Pinpoint the cell where the given text exists, returning its (x, y) midpoint coordinate. 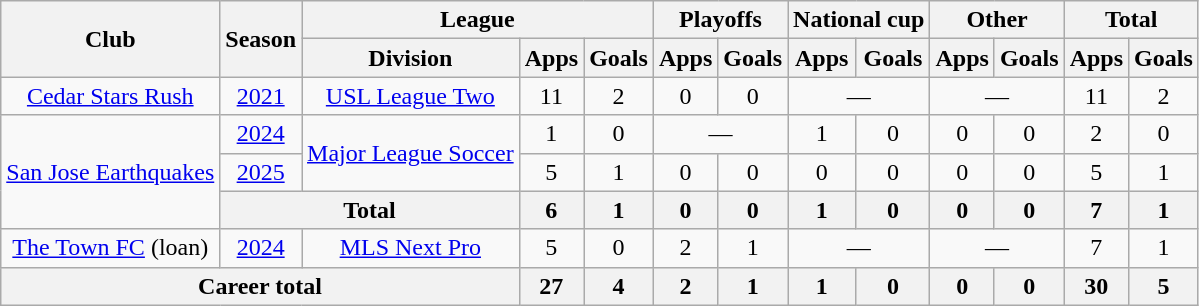
Division (411, 58)
Club (110, 39)
MLS Next Pro (411, 248)
Other (997, 20)
Cedar Stars Rush (110, 96)
2025 (261, 172)
National cup (859, 20)
Season (261, 39)
2021 (261, 96)
The Town FC (loan) (110, 248)
USL League Two (411, 96)
Major League Soccer (411, 153)
27 (551, 286)
Playoffs (720, 20)
30 (1096, 286)
League (478, 20)
4 (619, 286)
6 (551, 210)
San Jose Earthquakes (110, 172)
Career total (260, 286)
